From the cell containing the given text, extract its center point as [x, y] coordinate. 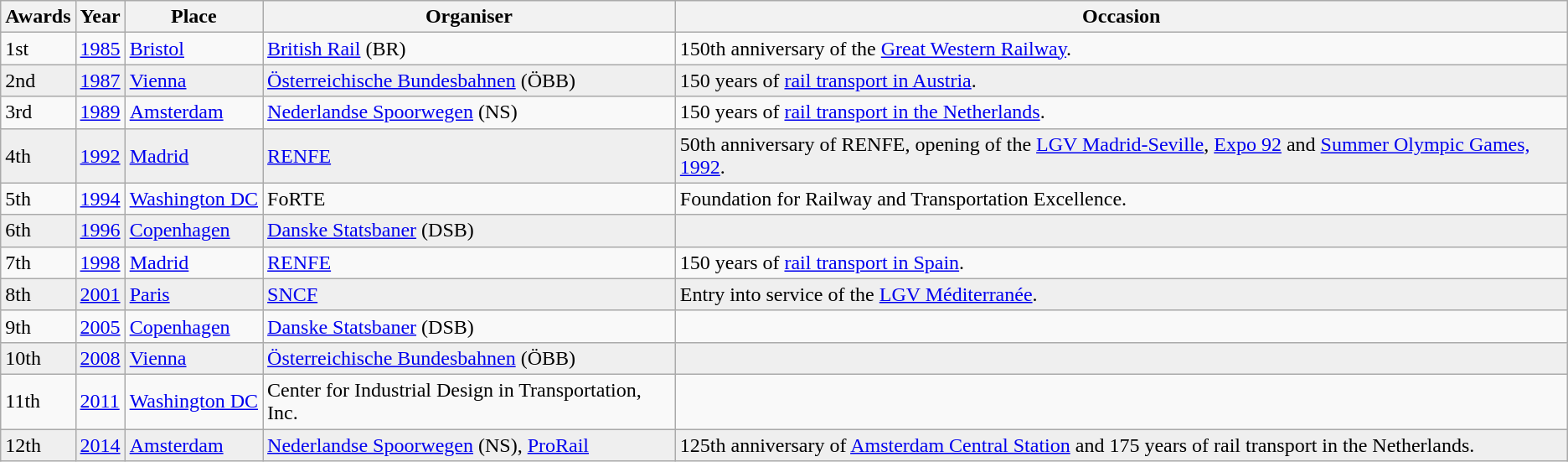
British Rail (BR) [469, 49]
2005 [101, 326]
3rd [39, 112]
Bristol [193, 49]
2nd [39, 80]
4th [39, 156]
125th anniversary of Amsterdam Central Station and 175 years of rail transport in the Netherlands. [1121, 445]
Occasion [1121, 17]
8th [39, 294]
1996 [101, 231]
1992 [101, 156]
Entry into service of the LGV Méditerranée. [1121, 294]
10th [39, 358]
1989 [101, 112]
Nederlandse Spoorwegen (NS) [469, 112]
150 years of rail transport in Austria. [1121, 80]
Nederlandse Spoorwegen (NS), ProRail [469, 445]
150 years of rail transport in the Netherlands. [1121, 112]
FoRTE [469, 199]
7th [39, 262]
1987 [101, 80]
2014 [101, 445]
1st [39, 49]
Paris [193, 294]
9th [39, 326]
Awards [39, 17]
1985 [101, 49]
Foundation for Railway and Transportation Excellence. [1121, 199]
Organiser [469, 17]
1994 [101, 199]
SNCF [469, 294]
Place [193, 17]
2008 [101, 358]
12th [39, 445]
50th anniversary of RENFE, opening of the LGV Madrid-Seville, Expo 92 and Summer Olympic Games, 1992. [1121, 156]
2011 [101, 401]
150 years of rail transport in Spain. [1121, 262]
6th [39, 231]
Center for Industrial Design in Transportation, Inc. [469, 401]
2001 [101, 294]
1998 [101, 262]
11th [39, 401]
150th anniversary of the Great Western Railway. [1121, 49]
5th [39, 199]
Year [101, 17]
